Pinpoint the cell where the given text exists, returning its [x, y] midpoint coordinate. 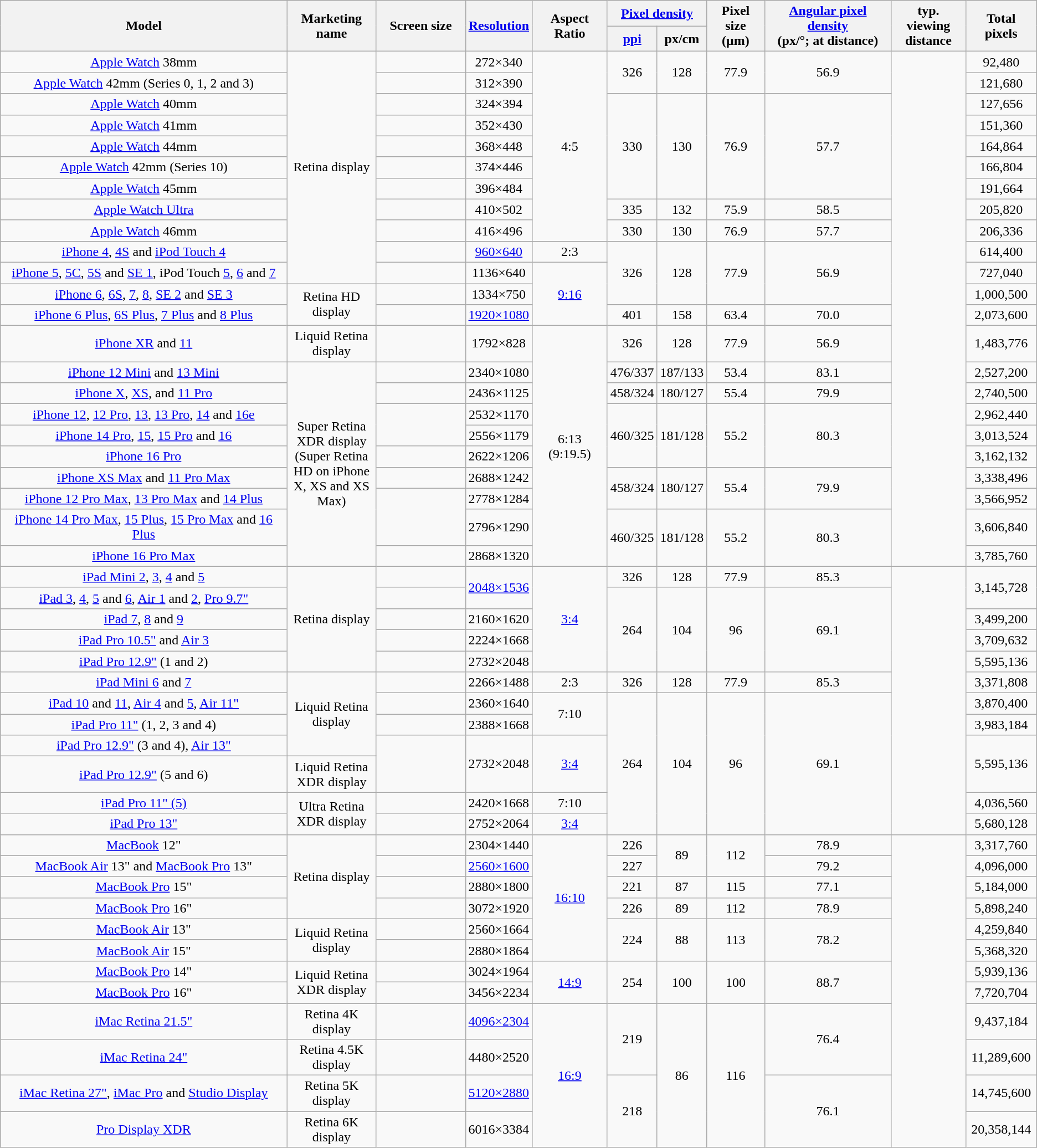
5,939,136 [1001, 971]
2360×1640 [499, 704]
127,656 [1001, 104]
2532×1170 [499, 414]
227 [632, 866]
Apple Watch Ultra [144, 209]
Apple Watch 46mm [144, 230]
iPad 10 and 11, Air 4 and 5, Air 11" [144, 704]
3,870,400 [1001, 704]
iPad Pro 11" (5) [144, 803]
iPhone 6, 6S, 7, 8, SE 2 and SE 3 [144, 294]
368×448 [499, 146]
2420×1668 [499, 803]
2436×1125 [499, 393]
iPad Mini 6 and 7 [144, 683]
121,680 [1001, 83]
2560×1600 [499, 866]
205,820 [1001, 209]
Pro Display XDR [144, 1129]
2622×1206 [499, 457]
76.4 [828, 1039]
3,162,132 [1001, 457]
2340×1080 [499, 372]
iPad 3, 4, 5 and 6, Air 1 and 2, Pro 9.7" [144, 598]
352×430 [499, 125]
Retina 4.5K display [331, 1057]
2160×1620 [499, 619]
221 [632, 887]
3,983,184 [1001, 725]
Screen size [421, 26]
MacBook Pro 15" [144, 887]
2688×1242 [499, 478]
iPhone 16 Pro Max [144, 556]
iPad Pro 11" (1, 2, 3 and 4) [144, 725]
AspectRatio [570, 26]
iPhone 16 Pro [144, 457]
1334×750 [499, 294]
3,317,760 [1001, 845]
86 [682, 1075]
Retina 4K display [331, 1021]
151,360 [1001, 125]
3,566,952 [1001, 499]
335 [632, 209]
iMac Retina 24" [144, 1057]
Retina 5K display [331, 1094]
Apple Watch 42mm (Series 0, 1, 2 and 3) [144, 83]
1136×640 [499, 273]
115 [736, 887]
3,606,840 [1001, 527]
2868×1320 [499, 556]
374×446 [499, 167]
5120×2880 [499, 1094]
191,664 [1001, 188]
83.1 [828, 372]
3,338,496 [1001, 478]
4096×2304 [499, 1021]
58.5 [828, 209]
401 [632, 315]
2304×1440 [499, 845]
4,259,840 [1001, 929]
iPhone 6 Plus, 6S Plus, 7 Plus and 8 Plus [144, 315]
Apple Watch 40mm [144, 104]
224 [632, 940]
iPad Mini 2, 3, 4 and 5 [144, 577]
Retina HD display [331, 305]
MacBook Air 15" [144, 950]
2388×1668 [499, 725]
2752×2064 [499, 824]
88.7 [828, 982]
5,368,320 [1001, 950]
iPad Pro 13" [144, 824]
iPad 7, 8 and 9 [144, 619]
2778×1284 [499, 499]
iPhone 4, 4S and iPod Touch 4 [144, 252]
14,745,600 [1001, 1094]
254 [632, 982]
Apple Watch 42mm (Series 10) [144, 167]
1792×828 [499, 344]
3072×1920 [499, 908]
132 [682, 209]
166,804 [1001, 167]
2880×1864 [499, 950]
1,483,776 [1001, 344]
92,480 [1001, 62]
1,000,500 [1001, 294]
2266×1488 [499, 683]
5,898,240 [1001, 908]
5,184,000 [1001, 887]
2560×1664 [499, 929]
63.4 [736, 315]
Apple Watch 44mm [144, 146]
Model [144, 26]
2796×1290 [499, 527]
iPad Pro 12.9" (3 and 4), Air 13" [144, 746]
iPad Pro 12.9" (5 and 6) [144, 775]
206,336 [1001, 230]
272×340 [499, 62]
5,680,128 [1001, 824]
Super Retina XDR display (Super Retina HD on iPhone X, XS and XS Max) [331, 464]
iPad Pro 12.9" (1 and 2) [144, 661]
78.2 [828, 940]
614,400 [1001, 252]
3456×2234 [499, 992]
416×496 [499, 230]
3,145,728 [1001, 587]
2,740,500 [1001, 393]
6:13 (9:19.5) [570, 447]
76.1 [828, 1111]
6016×3384 [499, 1129]
396×484 [499, 188]
11,289,600 [1001, 1057]
Pixel density [657, 13]
2,073,600 [1001, 315]
4480×2520 [499, 1057]
iPhone 12 Mini and 13 Mini [144, 372]
3,371,808 [1001, 683]
2,527,200 [1001, 372]
iPhone XS Max and 11 Pro Max [144, 478]
158 [682, 315]
2880×1800 [499, 887]
187/133 [682, 372]
2048×1536 [499, 587]
iPhone 14 Pro, 15, 15 Pro and 16 [144, 435]
MacBook 12" [144, 845]
iPhone 12 Pro Max, 13 Pro Max and 14 Plus [144, 499]
3024×1964 [499, 971]
ppi [632, 39]
324×394 [499, 104]
iPhone 14 Pro Max, 15 Plus, 15 Pro Max and 16 Plus [144, 527]
476/337 [632, 372]
iPhone 12, 12 Pro, 13, 13 Pro, 14 and 16e [144, 414]
Pixel size (μm) [736, 26]
312×390 [499, 83]
Total pixels [1001, 26]
typ. viewing distance [928, 26]
iPhone X, XS, and 11 Pro [144, 393]
MacBook Pro 14" [144, 971]
9,437,184 [1001, 1021]
2,962,440 [1001, 414]
3,013,524 [1001, 435]
218 [632, 1111]
70.0 [828, 315]
Angular pixel density(px/°; at distance) [828, 26]
219 [632, 1039]
Retina 6K display [331, 1129]
4,036,560 [1001, 803]
3,709,632 [1001, 640]
14:9 [570, 982]
88 [682, 940]
Resolution [499, 26]
3,499,200 [1001, 619]
53.4 [736, 372]
164,864 [1001, 146]
Apple Watch 38mm [144, 62]
79.2 [828, 866]
iMac Retina 21.5" [144, 1021]
87 [682, 887]
1920×1080 [499, 315]
Ultra Retina XDR display [331, 813]
727,040 [1001, 273]
iPad Pro 10.5" and Air 3 [144, 640]
MacBook Air 13" [144, 929]
3,785,760 [1001, 556]
77.1 [828, 887]
16:10 [570, 898]
2556×1179 [499, 435]
4,096,000 [1001, 866]
Marketing name [331, 26]
9:16 [570, 294]
410×502 [499, 209]
px/cm [682, 39]
960×640 [499, 252]
MacBook Air 13" and MacBook Pro 13" [144, 866]
16:9 [570, 1075]
Apple Watch 41mm [144, 125]
20,358,144 [1001, 1129]
113 [736, 940]
iPhone XR and 11 [144, 344]
116 [736, 1075]
Apple Watch 45mm [144, 188]
75.9 [736, 209]
7,720,704 [1001, 992]
2224×1668 [499, 640]
4:5 [570, 146]
iMac Retina 27", iMac Pro and Studio Display [144, 1094]
iPhone 5, 5C, 5S and SE 1, iPod Touch 5, 6 and 7 [144, 273]
